Identify which cell holds the provided text, then report its [X, Y] central coordinate. 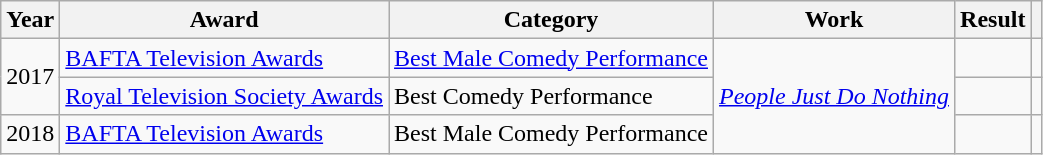
Award [224, 20]
Work [834, 20]
Best Comedy Performance [552, 96]
Royal Television Society Awards [224, 96]
Result [993, 20]
Category [552, 20]
2017 [30, 77]
Year [30, 20]
People Just Do Nothing [834, 96]
2018 [30, 134]
